Return the (X, Y) coordinate for the center point of the cell that contains the specified text.  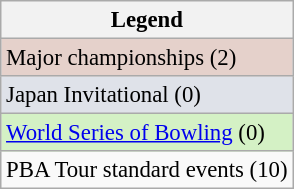
Japan Invitational (0) (147, 95)
Legend (147, 20)
PBA Tour standard events (10) (147, 170)
Major championships (2) (147, 58)
World Series of Bowling (0) (147, 133)
